Output the [x, y] coordinate of the center of the cell containing the given text.  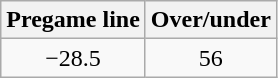
Over/under [210, 20]
56 [210, 58]
−28.5 [74, 58]
Pregame line [74, 20]
